Return the (x, y) coordinate for the center point of the cell that contains the specified text.  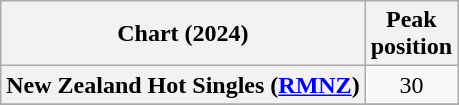
Peakposition (411, 34)
New Zealand Hot Singles (RMNZ) (183, 85)
Chart (2024) (183, 34)
30 (411, 85)
